Determine the [x, y] coordinate at the center of the cell enclosing the given text.  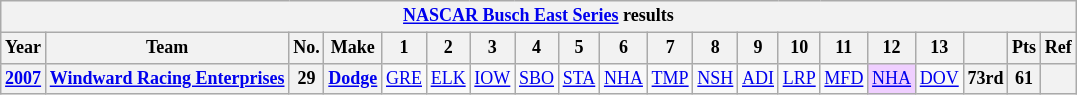
NSH [716, 78]
3 [492, 48]
1 [404, 48]
Pts [1024, 48]
MFD [844, 78]
ADI [758, 78]
No. [306, 48]
STA [578, 78]
IOW [492, 78]
Dodge [353, 78]
9 [758, 48]
4 [537, 48]
7 [670, 48]
61 [1024, 78]
2007 [24, 78]
GRE [404, 78]
ELK [448, 78]
6 [624, 48]
5 [578, 48]
8 [716, 48]
10 [799, 48]
DOV [939, 78]
LRP [799, 78]
Make [353, 48]
TMP [670, 78]
2 [448, 48]
Ref [1058, 48]
73rd [986, 78]
Windward Racing Enterprises [166, 78]
Team [166, 48]
13 [939, 48]
12 [892, 48]
29 [306, 78]
NASCAR Busch East Series results [538, 16]
SBO [537, 78]
11 [844, 48]
Year [24, 48]
